Output the [x, y] coordinate of the center of the cell containing the given text.  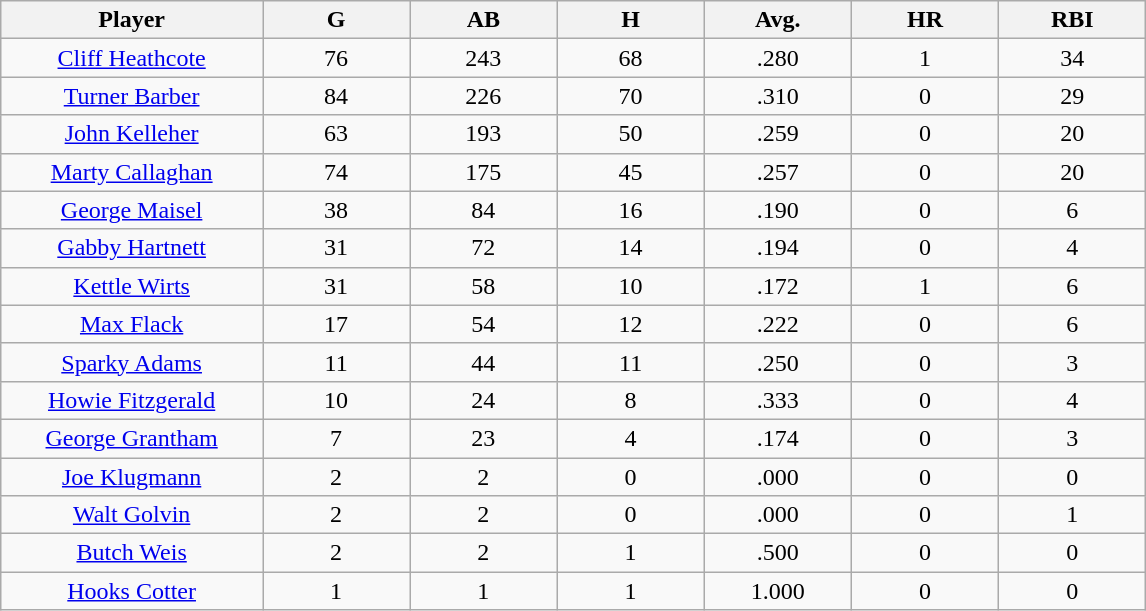
.194 [778, 248]
24 [484, 400]
John Kelleher [132, 134]
74 [336, 172]
G [336, 20]
76 [336, 58]
226 [484, 96]
Joe Klugmann [132, 477]
Turner Barber [132, 96]
16 [630, 210]
HR [924, 20]
.257 [778, 172]
.250 [778, 362]
38 [336, 210]
Hooks Cotter [132, 591]
54 [484, 324]
Marty Callaghan [132, 172]
.222 [778, 324]
H [630, 20]
George Grantham [132, 438]
Howie Fitzgerald [132, 400]
1.000 [778, 591]
34 [1072, 58]
.190 [778, 210]
Gabby Hartnett [132, 248]
RBI [1072, 20]
.259 [778, 134]
14 [630, 248]
243 [484, 58]
.174 [778, 438]
70 [630, 96]
175 [484, 172]
68 [630, 58]
Cliff Heathcote [132, 58]
63 [336, 134]
Avg. [778, 20]
17 [336, 324]
Walt Golvin [132, 515]
.280 [778, 58]
45 [630, 172]
12 [630, 324]
.172 [778, 286]
.500 [778, 553]
George Maisel [132, 210]
7 [336, 438]
23 [484, 438]
Sparky Adams [132, 362]
Kettle Wirts [132, 286]
50 [630, 134]
8 [630, 400]
29 [1072, 96]
.310 [778, 96]
72 [484, 248]
58 [484, 286]
.333 [778, 400]
AB [484, 20]
Player [132, 20]
Butch Weis [132, 553]
Max Flack [132, 324]
44 [484, 362]
193 [484, 134]
